For the text-containing cell, return its midpoint in (x, y) coordinate format. 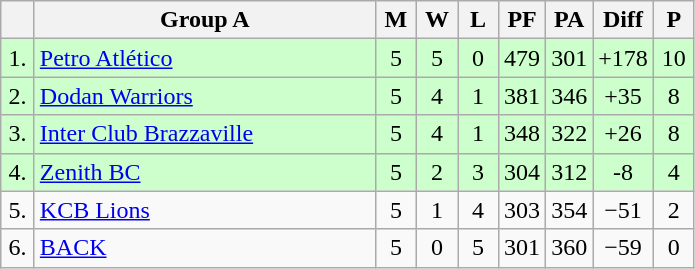
BACK (204, 248)
5. (18, 210)
3 (478, 172)
P (674, 20)
10 (674, 58)
381 (522, 96)
L (478, 20)
3. (18, 134)
360 (570, 248)
W (436, 20)
+178 (624, 58)
4. (18, 172)
348 (522, 134)
M (396, 20)
Dodan Warriors (204, 96)
Petro Atlético (204, 58)
2. (18, 96)
6. (18, 248)
+35 (624, 96)
+26 (624, 134)
303 (522, 210)
354 (570, 210)
Inter Club Brazzaville (204, 134)
312 (570, 172)
−51 (624, 210)
-8 (624, 172)
KCB Lions (204, 210)
346 (570, 96)
1. (18, 58)
−59 (624, 248)
322 (570, 134)
PF (522, 20)
Diff (624, 20)
Group A (204, 20)
Zenith BC (204, 172)
PA (570, 20)
479 (522, 58)
304 (522, 172)
